Pinpoint the cell where the given text exists, returning its [X, Y] midpoint coordinate. 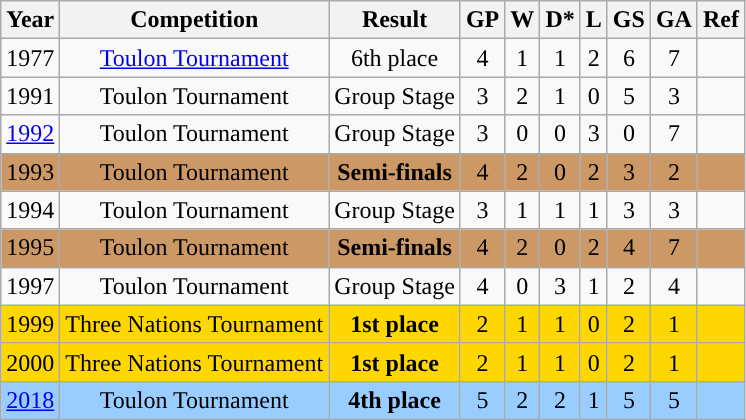
GA [674, 20]
Result [395, 20]
W [522, 20]
Year [30, 20]
6 [628, 58]
1995 [30, 248]
6th place [395, 58]
1991 [30, 96]
4th place [395, 400]
Competition [194, 20]
2000 [30, 362]
GP [482, 20]
1997 [30, 286]
1993 [30, 172]
1994 [30, 210]
L [594, 20]
1999 [30, 324]
1977 [30, 58]
Ref [720, 20]
2018 [30, 400]
D* [560, 20]
1992 [30, 134]
GS [628, 20]
